Provide the [x, y] coordinate of the cell's center where the given text is located.  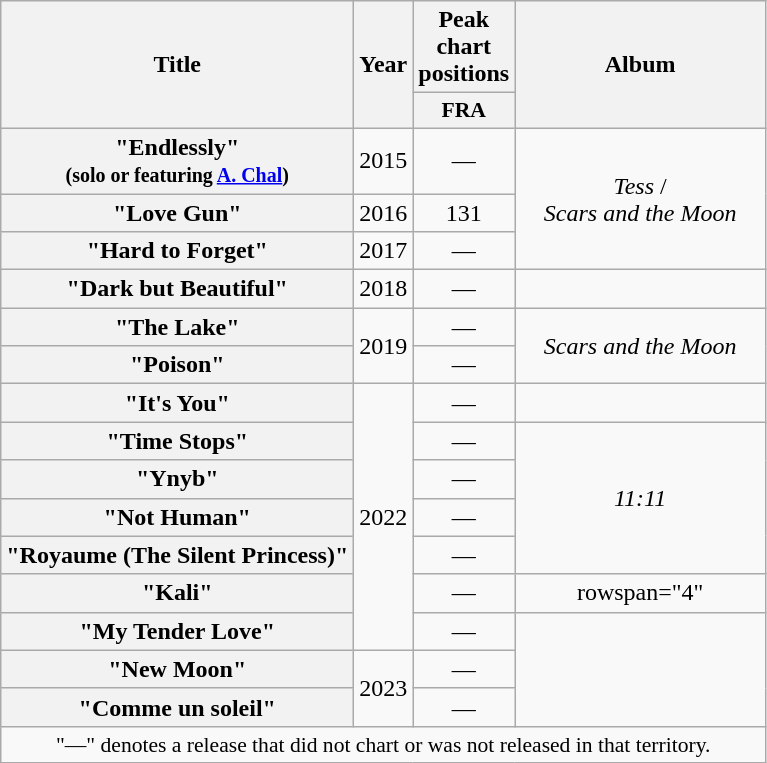
"My Tender Love" [178, 631]
rowspan="4" [640, 593]
"Kali" [178, 593]
2023 [384, 688]
"Hard to Forget" [178, 251]
2022 [384, 517]
"Royaume (The Silent Princess)" [178, 555]
FRA [464, 111]
"Comme un soleil" [178, 707]
Title [178, 65]
Tess /Scars and the Moon [640, 198]
Scars and the Moon [640, 346]
2016 [384, 213]
2019 [384, 346]
"Not Human" [178, 517]
Peak chart positions [464, 47]
"It's You" [178, 403]
11:11 [640, 498]
2017 [384, 251]
"Time Stops" [178, 441]
2015 [384, 160]
Year [384, 65]
"Dark but Beautiful" [178, 289]
2018 [384, 289]
"Poison" [178, 365]
Album [640, 65]
"—" denotes a release that did not chart or was not released in that territory. [384, 744]
"Endlessly"(solo or featuring A. Chal) [178, 160]
"The Lake" [178, 327]
"Love Gun" [178, 213]
"New Moon" [178, 669]
131 [464, 213]
"Ynyb" [178, 479]
